Return (x, y) of the center of cell containing provided text 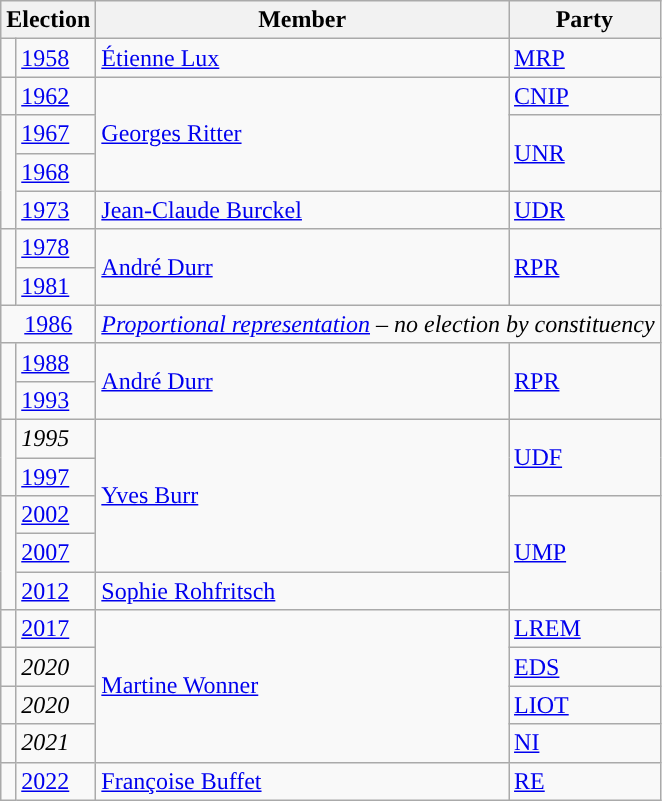
1978 (56, 248)
2002 (56, 515)
LIOT (585, 705)
Sophie Rohfritsch (302, 591)
UDR (585, 210)
Proportional representation – no election by constituency (378, 324)
Member (302, 20)
1997 (56, 477)
UMP (585, 553)
Jean-Claude Burckel (302, 210)
2007 (56, 553)
1988 (56, 362)
UNR (585, 153)
Party (585, 20)
Georges Ritter (302, 134)
UDF (585, 457)
Election (48, 20)
CNIP (585, 96)
Françoise Buffet (302, 781)
Yves Burr (302, 495)
1995 (56, 438)
2022 (56, 781)
Étienne Lux (302, 58)
Martine Wonner (302, 686)
RE (585, 781)
NI (585, 743)
1968 (56, 172)
1986 (48, 324)
MRP (585, 58)
2021 (56, 743)
1993 (56, 400)
1958 (56, 58)
EDS (585, 667)
1981 (56, 286)
1973 (56, 210)
2012 (56, 591)
1962 (56, 96)
LREM (585, 629)
2017 (56, 629)
1967 (56, 134)
